Search for the cell housing the specified text and yield its [X, Y] center coordinate. 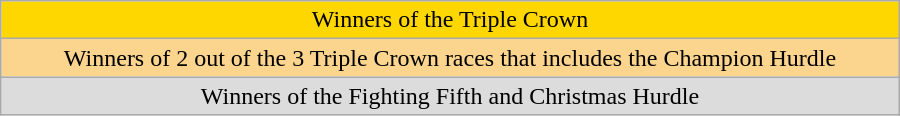
Winners of the Triple Crown [450, 20]
Winners of 2 out of the 3 Triple Crown races that includes the Champion Hurdle [450, 58]
Winners of the Fighting Fifth and Christmas Hurdle [450, 96]
